Locate the cell with the specified text and output its (X, Y) center coordinate. 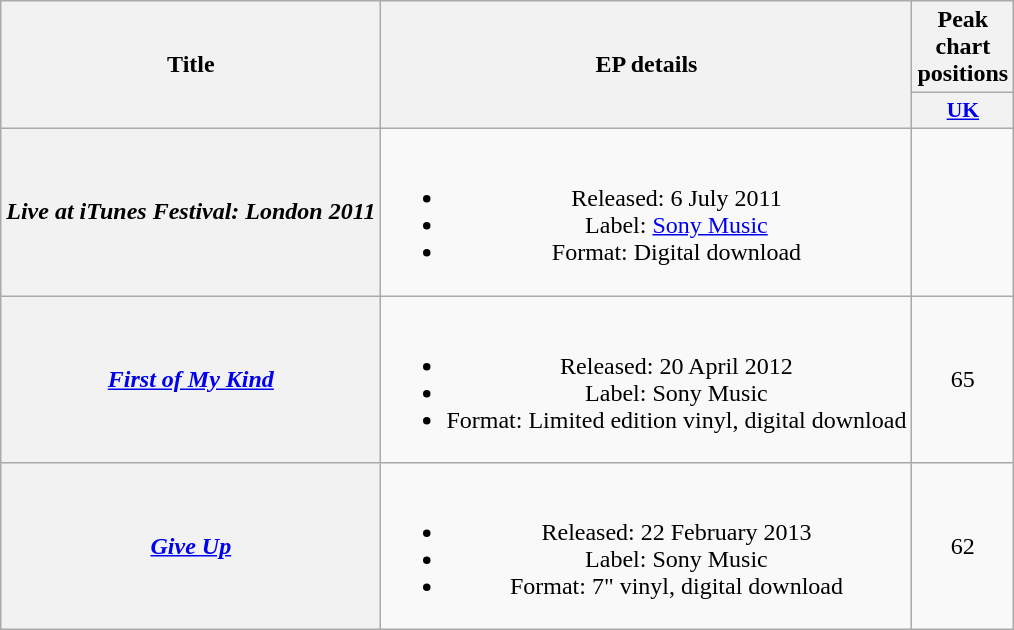
Give Up (191, 546)
65 (963, 380)
Peak chart positions (963, 47)
UK (963, 111)
Released: 20 April 2012Label: Sony MusicFormat: Limited edition vinyl, digital download (646, 380)
62 (963, 546)
Released: 22 February 2013Label: Sony MusicFormat: 7" vinyl, digital download (646, 546)
Released: 6 July 2011Label: Sony MusicFormat: Digital download (646, 212)
Live at iTunes Festival: London 2011 (191, 212)
EP details (646, 65)
Title (191, 65)
First of My Kind (191, 380)
